Pinpoint the cell where the given text exists, returning its [x, y] midpoint coordinate. 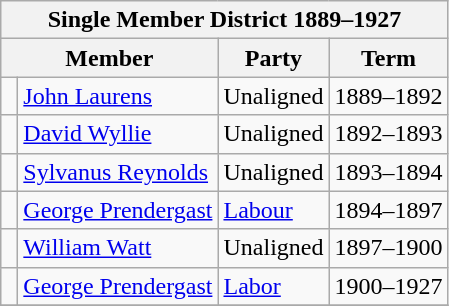
Member [110, 58]
Party [274, 58]
1889–1892 [388, 96]
William Watt [118, 248]
1897–1900 [388, 248]
Labour [274, 210]
1893–1894 [388, 172]
1894–1897 [388, 210]
Labor [274, 286]
1892–1893 [388, 134]
1900–1927 [388, 286]
Sylvanus Reynolds [118, 172]
David Wyllie [118, 134]
Single Member District 1889–1927 [224, 20]
Term [388, 58]
John Laurens [118, 96]
